Return the (X, Y) coordinate for the center point of the cell that contains the specified text.  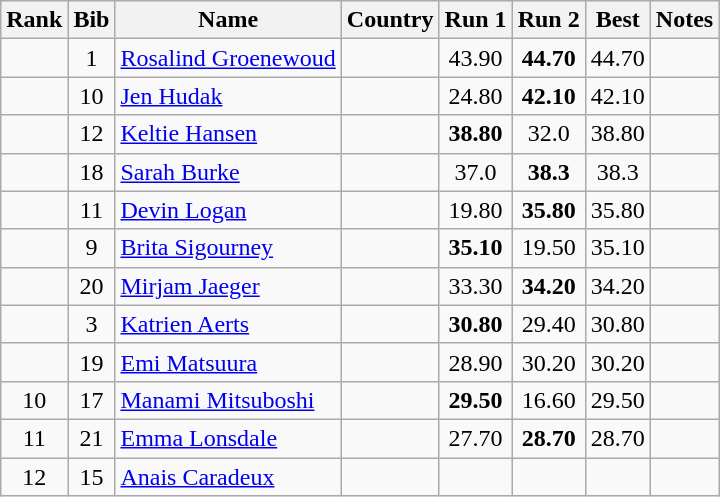
43.90 (476, 58)
Sarah Burke (228, 172)
Notes (684, 20)
29.40 (548, 324)
Emma Lonsdale (228, 438)
Devin Logan (228, 210)
Manami Mitsuboshi (228, 400)
3 (92, 324)
Name (228, 20)
19.80 (476, 210)
21 (92, 438)
Run 1 (476, 20)
Rosalind Groenewoud (228, 58)
17 (92, 400)
19 (92, 362)
1 (92, 58)
Brita Sigourney (228, 248)
Jen Hudak (228, 96)
20 (92, 286)
Anais Caradeux (228, 477)
9 (92, 248)
Run 2 (548, 20)
Best (618, 20)
18 (92, 172)
24.80 (476, 96)
Bib (92, 20)
32.0 (548, 134)
27.70 (476, 438)
Keltie Hansen (228, 134)
33.30 (476, 286)
Katrien Aerts (228, 324)
15 (92, 477)
28.90 (476, 362)
19.50 (548, 248)
Rank (34, 20)
37.0 (476, 172)
Emi Matsuura (228, 362)
Country (390, 20)
16.60 (548, 400)
Mirjam Jaeger (228, 286)
